Detect which cell encompasses the target text, then output its [X, Y] center coordinate. 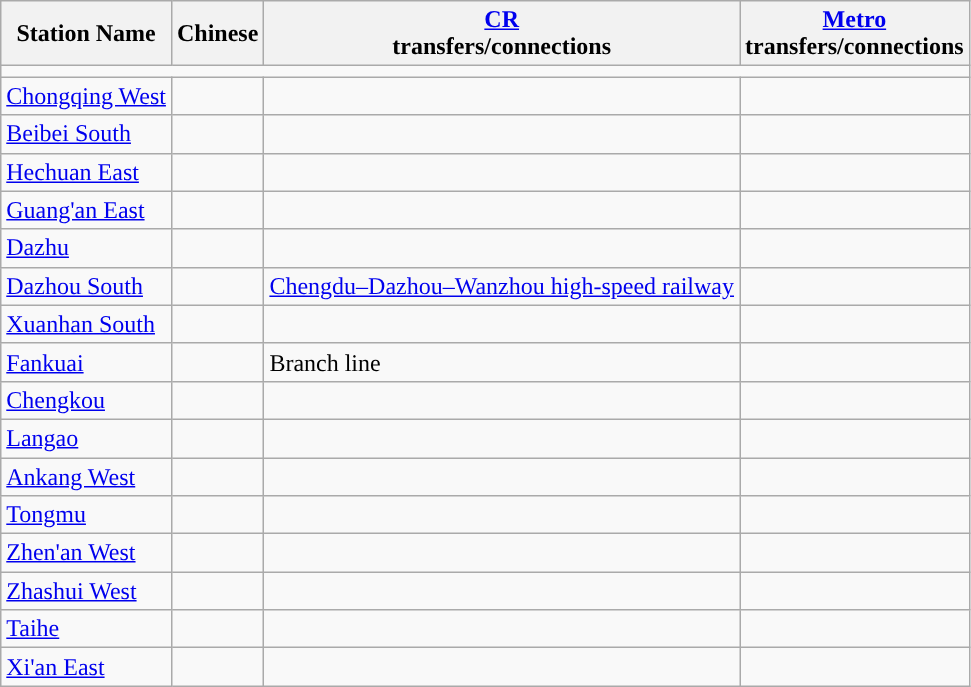
Tongmu [86, 515]
Langao [86, 438]
Hechuan East [86, 172]
Fankuai [86, 362]
Branch line [502, 362]
Ankang West [86, 477]
Guang'an East [86, 210]
Chongqing West [86, 96]
Metrotransfers/connections [855, 34]
Chinese [217, 34]
Dazhu [86, 248]
Chengkou [86, 400]
Beibei South [86, 134]
Zhashui West [86, 591]
CR transfers/connections [502, 34]
Station Name [86, 34]
Xi'an East [86, 667]
Chengdu–Dazhou–Wanzhou high-speed railway [502, 286]
Xuanhan South [86, 324]
Dazhou South [86, 286]
Zhen'an West [86, 553]
Taihe [86, 629]
